Identify which cell holds the provided text, then report its (X, Y) central coordinate. 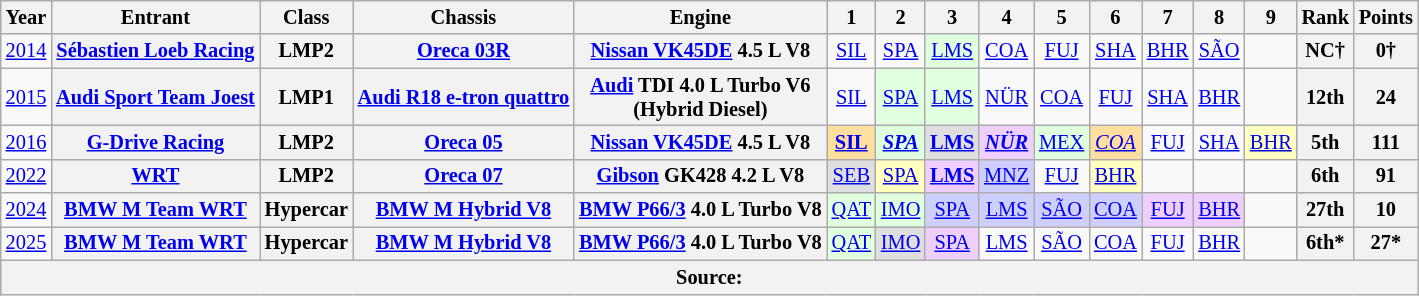
0† (1386, 51)
G-Drive Racing (155, 142)
9 (1271, 17)
111 (1386, 142)
Audi TDI 4.0 L Turbo V6(Hybrid Diesel) (700, 97)
Audi Sport Team Joest (155, 97)
Engine (700, 17)
8 (1219, 17)
24 (1386, 97)
2022 (26, 176)
6th (1326, 176)
Chassis (464, 17)
91 (1386, 176)
Year (26, 17)
MNZ (1006, 176)
Oreca 07 (464, 176)
Oreca 03R (464, 51)
Gibson GK428 4.2 L V8 (700, 176)
Source: (710, 277)
4 (1006, 17)
MEX (1062, 142)
Points (1386, 17)
2015 (26, 97)
5th (1326, 142)
6th* (1326, 243)
Oreca 05 (464, 142)
WRT (155, 176)
Class (306, 17)
7 (1168, 17)
Rank (1326, 17)
2025 (26, 243)
3 (952, 17)
2024 (26, 210)
5 (1062, 17)
2016 (26, 142)
27th (1326, 210)
1 (852, 17)
27* (1386, 243)
Entrant (155, 17)
12th (1326, 97)
Sébastien Loeb Racing (155, 51)
LMP1 (306, 97)
2 (900, 17)
6 (1116, 17)
Audi R18 e-tron quattro (464, 97)
2014 (26, 51)
NC† (1326, 51)
SEB (852, 176)
10 (1386, 210)
